For the text-containing cell, return its midpoint in [x, y] coordinate format. 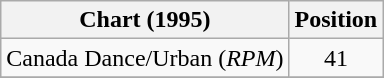
Canada Dance/Urban (RPM) [145, 58]
Position [336, 20]
Chart (1995) [145, 20]
41 [336, 58]
